Pinpoint the cell where the given text exists, returning its [x, y] midpoint coordinate. 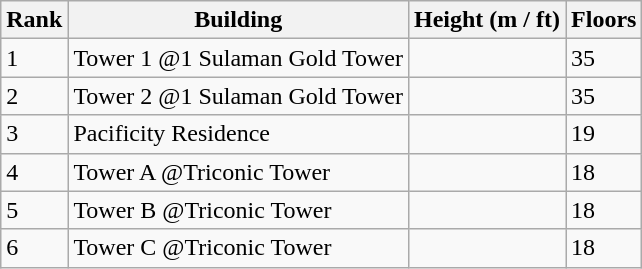
2 [34, 96]
Tower 2 @1 Sulaman Gold Tower [238, 96]
5 [34, 210]
Tower 1 @1 Sulaman Gold Tower [238, 58]
Floors [604, 20]
19 [604, 134]
Tower C @Triconic Tower [238, 248]
Tower A @Triconic Tower [238, 172]
Height (m / ft) [486, 20]
Building [238, 20]
3 [34, 134]
4 [34, 172]
Rank [34, 20]
Tower B @Triconic Tower [238, 210]
6 [34, 248]
1 [34, 58]
Pacificity Residence [238, 134]
